Capture the cell that displays the provided text and extract its [x, y] central coordinate. 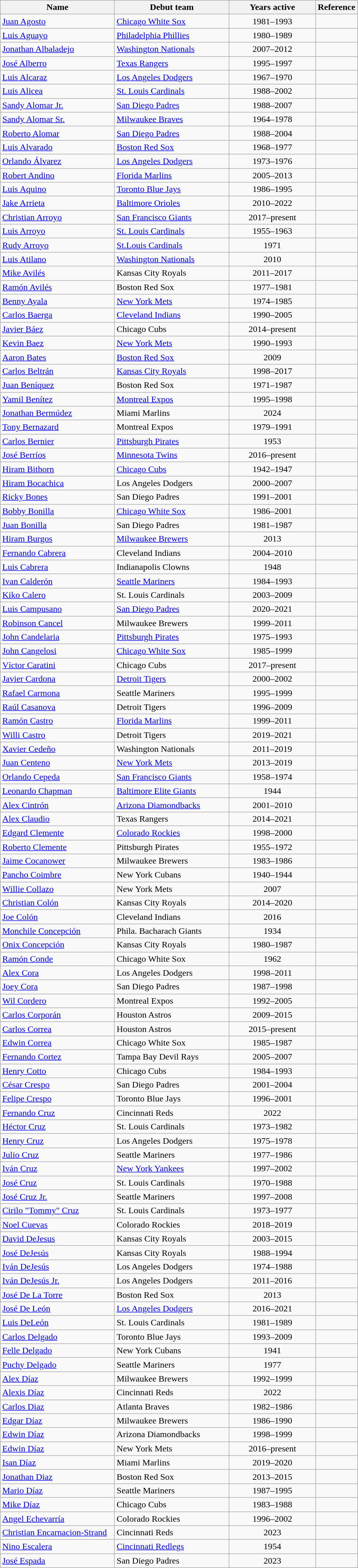
Sandy Alomar Sr. [57, 119]
Benny Ayala [57, 301]
Alex Claudio [57, 819]
2024 [272, 413]
Joey Cora [57, 987]
1977 [272, 1365]
1973–1982 [272, 1127]
José Cruz Jr. [57, 1197]
Roberto Clemente [57, 847]
Felipe Crespo [57, 1099]
Carlos Corporán [57, 1015]
Robert Andino [57, 175]
1980–1989 [272, 35]
Luis Alvarado [57, 147]
New York Yankees [172, 1169]
Iván DeJesús [57, 1267]
Aaron Bates [57, 357]
Carlos Correa [57, 1029]
2005–2007 [272, 1057]
Juan Agosto [57, 21]
1983–1986 [272, 861]
1981–1993 [272, 21]
1979–1991 [272, 427]
Yamil Benítez [57, 399]
Atlanta Braves [172, 1407]
2000–2007 [272, 483]
1942–1947 [272, 469]
Raúl Casanova [57, 707]
2003–2009 [272, 595]
Ramón Avilés [57, 287]
1971–1987 [272, 385]
Ivan Calderón [57, 581]
1990–1993 [272, 343]
1988–2002 [272, 91]
1987–1995 [272, 1490]
1983–1988 [272, 1504]
Hiram Bocachica [57, 483]
Henry Cruz [57, 1141]
Edgard Clemente [57, 833]
St.Louis Cardinals [172, 245]
Kevin Baez [57, 343]
Carlos Beltrán [57, 371]
1974–1988 [272, 1267]
1998–2017 [272, 371]
Alexis Díaz [57, 1393]
Sandy Alomar Jr. [57, 105]
Years active [272, 7]
Roberto Alomar [57, 133]
César Crespo [57, 1085]
2014–2020 [272, 903]
2011–2017 [272, 273]
Luis Aguayo [57, 35]
Indianapolis Clowns [172, 567]
Alex Cora [57, 973]
Fernando Cruz [57, 1113]
1988–2004 [272, 133]
Puchy Delgado [57, 1365]
1977–1986 [272, 1155]
1977–1981 [272, 287]
1990–2005 [272, 315]
Orlando Álvarez [57, 161]
Philadelphia Phillies [172, 35]
Luis Cabrera [57, 567]
1998–2011 [272, 973]
2015–present [272, 1029]
Luis Aquino [57, 189]
Tampa Bay Devil Rays [172, 1057]
Christian Colón [57, 903]
1954 [272, 1547]
Luis DeLeón [57, 1323]
1986–1990 [272, 1421]
2011–2019 [272, 749]
Name [57, 7]
1981–1989 [272, 1323]
2007–2012 [272, 49]
1992–1999 [272, 1379]
1968–1977 [272, 147]
1982–1986 [272, 1407]
1985–1999 [272, 651]
Kiko Calero [57, 595]
Baltimore Elite Giants [172, 791]
Rudy Arroyo [57, 245]
Bobby Bonilla [57, 511]
1988–2007 [272, 105]
Fernando Cortez [57, 1057]
2007 [272, 889]
Alex Díaz [57, 1379]
Mike Avilés [57, 273]
Jaime Cocanower [57, 861]
Carlos Baerga [57, 315]
Cirilo "Tommy" Cruz [57, 1211]
Baltimore Orioles [172, 203]
Robinson Cancel [57, 623]
Héctor Cruz [57, 1127]
Luis Campusano [57, 609]
Onix Concepción [57, 945]
Carlos Bernier [57, 441]
Christian Encarnacion-Strand [57, 1533]
1992–2005 [272, 1001]
Joe Colón [57, 917]
Jake Arrieta [57, 203]
1991–2001 [272, 497]
Juan Beníquez [57, 385]
1958–1974 [272, 777]
Mike Díaz [57, 1504]
2011–2016 [272, 1281]
1955–1972 [272, 847]
Ricky Bones [57, 497]
John Candelaria [57, 637]
1987–1998 [272, 987]
1973–1977 [272, 1211]
1985–1987 [272, 1043]
Javier Cardona [57, 679]
Angel Echevarría [57, 1519]
Rafael Carmona [57, 693]
Isan Díaz [57, 1462]
Minnesota Twins [172, 455]
Noel Cuevas [57, 1225]
Fernando Cabrera [57, 553]
José Berríos [57, 455]
Jonathan Albaladejo [57, 49]
1996–2009 [272, 707]
1988–1994 [272, 1253]
Willi Castro [57, 735]
2013–2019 [272, 763]
Milwaukee Braves [172, 119]
Henry Cotto [57, 1071]
Pancho Coimbre [57, 875]
Leonardo Chapman [57, 791]
Tony Bernazard [57, 427]
José De La Torre [57, 1294]
1995–1998 [272, 399]
1996–2001 [272, 1099]
1995–1999 [272, 693]
1962 [272, 959]
1997–2008 [272, 1197]
Jonathan Diaz [57, 1476]
1993–2009 [272, 1337]
Luis Atilano [57, 259]
1948 [272, 567]
Luis Arroyo [57, 231]
2020–2021 [272, 609]
Iván DeJesús Jr. [57, 1281]
1974–1985 [272, 301]
2010–2022 [272, 203]
Willie Collazo [57, 889]
Wil Cordero [57, 1001]
Javier Báez [57, 329]
2016–2021 [272, 1309]
Julio Cruz [57, 1155]
Mario Díaz [57, 1490]
Phila. Bacharach Giants [172, 931]
Luis Alicea [57, 91]
Jonathan Bermúdez [57, 413]
Carlos Diaz [57, 1407]
José DeJesús [57, 1253]
2018–2019 [272, 1225]
José Cruz [57, 1183]
José De León [57, 1309]
2010 [272, 259]
1995–1997 [272, 63]
1998–2000 [272, 833]
2000–2002 [272, 679]
Cincinnati Redlegs [172, 1547]
2001–2004 [272, 1085]
2019–2020 [272, 1462]
2013–2015 [272, 1476]
1955–1963 [272, 231]
Alex Cintrón [57, 805]
1981–1987 [272, 525]
2019–2021 [272, 735]
2016 [272, 917]
Edwin Correa [57, 1043]
1998–1999 [272, 1435]
2005–2013 [272, 175]
1964–1978 [272, 119]
Ramón Castro [57, 721]
2014–2021 [272, 819]
Monchile Concepción [57, 931]
1944 [272, 791]
Hiram Bithorn [57, 469]
Nino Escalera [57, 1547]
1980–1987 [272, 945]
1934 [272, 931]
Hiram Burgos [57, 539]
2009–2015 [272, 1015]
Edgar Díaz [57, 1421]
1986–2001 [272, 511]
1973–1976 [272, 161]
1967–1970 [272, 77]
Carlos Delgado [57, 1337]
José Espada [57, 1561]
Ramón Conde [57, 959]
Juan Bonilla [57, 525]
Felle Delgado [57, 1351]
1997–2002 [272, 1169]
Iván Cruz [57, 1169]
1971 [272, 245]
2004–2010 [272, 553]
1996–2002 [272, 1519]
David DeJesus [57, 1239]
Christian Arroyo [57, 217]
Orlando Cepeda [57, 777]
1986–1995 [272, 189]
Reference [337, 7]
1953 [272, 441]
Luis Alcaraz [57, 77]
1941 [272, 1351]
2001–2010 [272, 805]
Debut team [172, 7]
Víctor Caratini [57, 665]
2009 [272, 357]
1940–1944 [272, 875]
2014–present [272, 329]
Juan Centeno [57, 763]
1970–1988 [272, 1183]
John Cangelosi [57, 651]
José Alberro [57, 63]
Xavier Cedeño [57, 749]
2003–2015 [272, 1239]
1975–1993 [272, 637]
1975–1978 [272, 1141]
